Return the (X, Y) coordinate for the center point of the cell that contains the specified text.  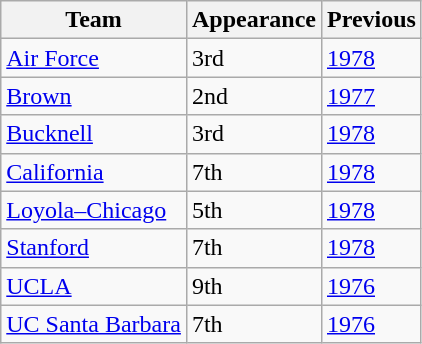
California (94, 172)
Previous (371, 20)
Appearance (254, 20)
Stanford (94, 248)
9th (254, 286)
2nd (254, 96)
Loyola–Chicago (94, 210)
5th (254, 210)
Team (94, 20)
Air Force (94, 58)
Bucknell (94, 134)
UC Santa Barbara (94, 324)
1977 (371, 96)
UCLA (94, 286)
Brown (94, 96)
